For the text-containing cell, return its midpoint in [x, y] coordinate format. 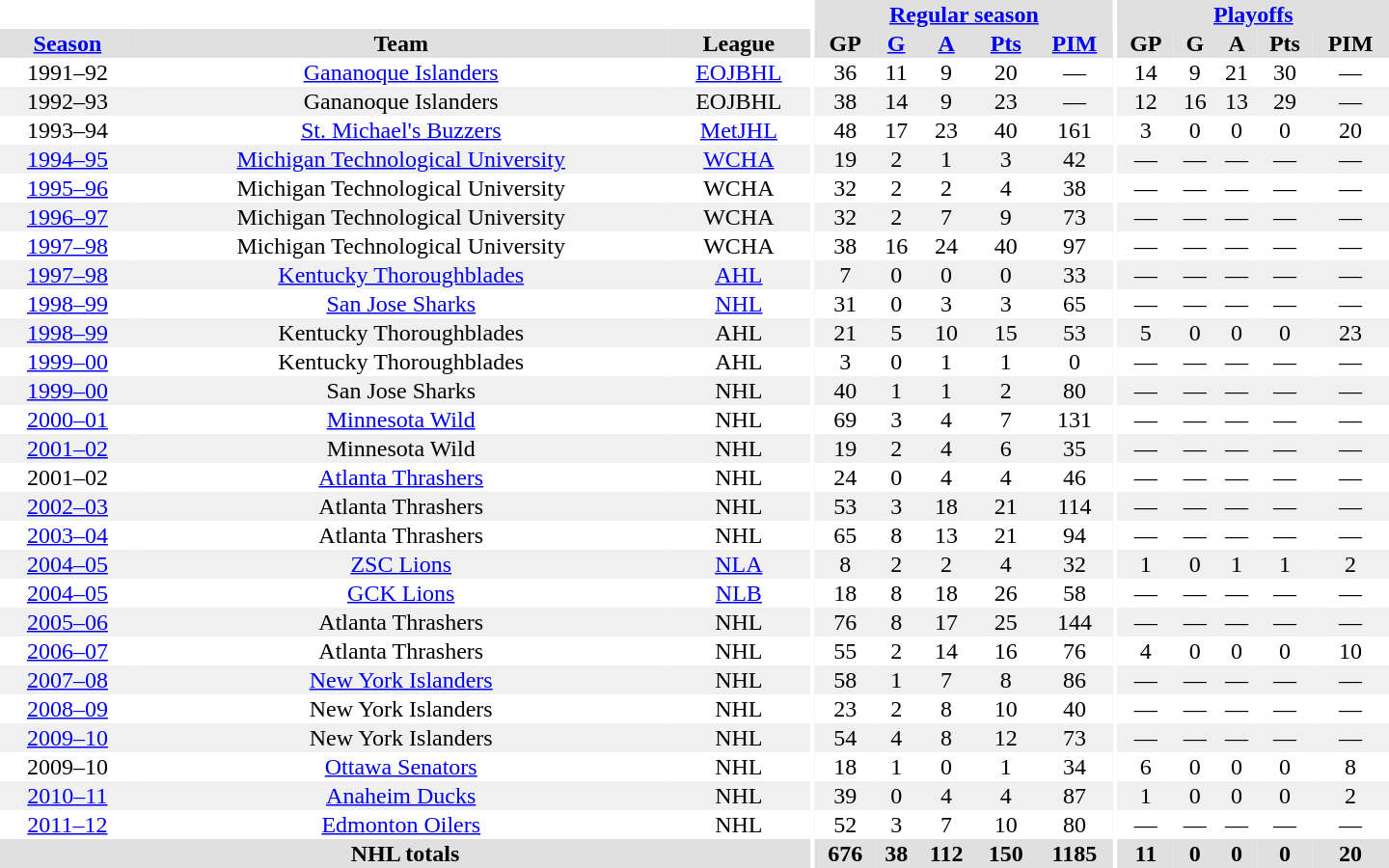
1185 [1075, 854]
2003–04 [68, 535]
26 [1005, 593]
2002–03 [68, 506]
St. Michael's Buzzers [401, 130]
Ottawa Senators [401, 767]
35 [1075, 448]
29 [1285, 101]
MetJHL [739, 130]
36 [845, 72]
46 [1075, 477]
2011–12 [68, 825]
Edmonton Oilers [401, 825]
161 [1075, 130]
144 [1075, 622]
131 [1075, 420]
Playoffs [1254, 14]
2007–08 [68, 680]
114 [1075, 506]
150 [1005, 854]
NHL totals [405, 854]
1994–95 [68, 159]
94 [1075, 535]
676 [845, 854]
33 [1075, 275]
31 [845, 304]
2006–07 [68, 651]
1991–92 [68, 72]
97 [1075, 246]
2005–06 [68, 622]
NLB [739, 593]
2000–01 [68, 420]
112 [947, 854]
69 [845, 420]
1993–94 [68, 130]
15 [1005, 333]
1992–93 [68, 101]
GCK Lions [401, 593]
2010–11 [68, 796]
86 [1075, 680]
52 [845, 825]
NLA [739, 564]
30 [1285, 72]
25 [1005, 622]
2008–09 [68, 709]
Regular season [965, 14]
Anaheim Ducks [401, 796]
1996–97 [68, 217]
87 [1075, 796]
55 [845, 651]
ZSC Lions [401, 564]
42 [1075, 159]
League [739, 43]
54 [845, 738]
Season [68, 43]
48 [845, 130]
39 [845, 796]
34 [1075, 767]
1995–96 [68, 188]
Team [401, 43]
